Pinpoint the cell where the given text exists, returning its [x, y] midpoint coordinate. 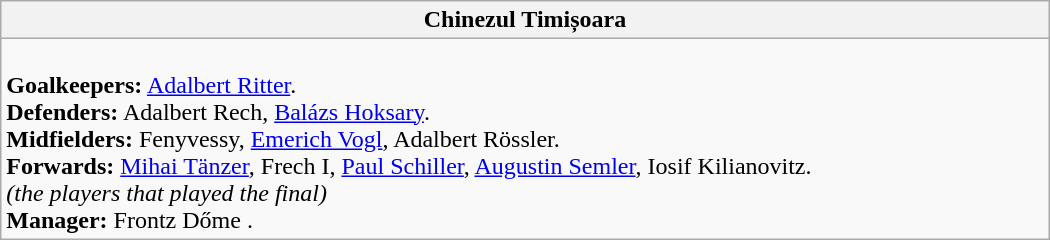
Chinezul Timișoara [525, 20]
